Identify which cell holds the provided text, then report its [x, y] central coordinate. 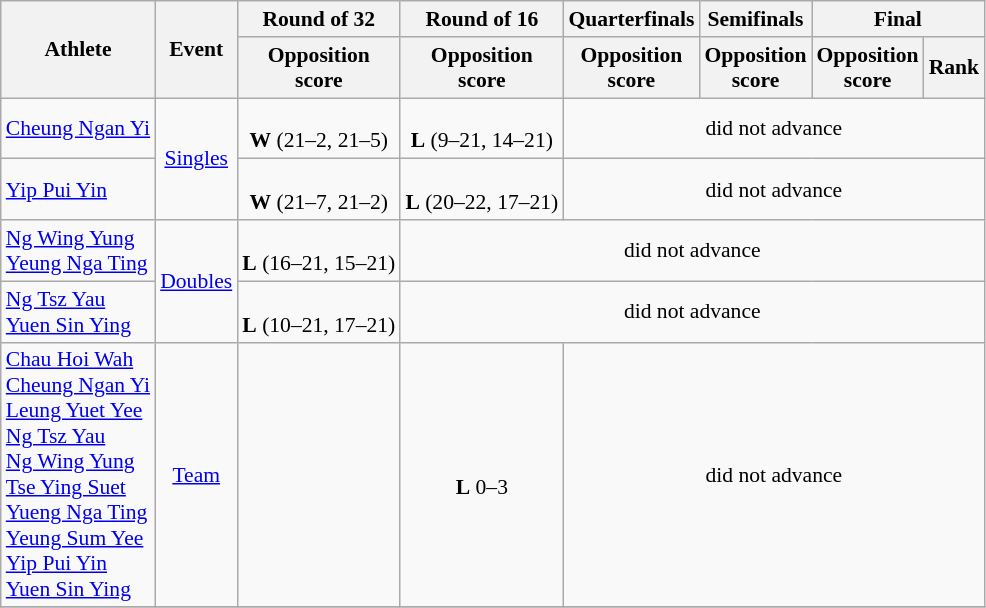
Ng Wing Yung Yeung Nga Ting [78, 250]
W (21–2, 21–5) [318, 128]
Chau Hoi Wah Cheung Ngan Yi Leung Yuet Yee Ng Tsz Yau Ng Wing Yung Tse Ying Suet Yueng Nga Ting Yeung Sum Yee Yip Pui Yin Yuen Sin Ying [78, 474]
Semifinals [755, 19]
Event [196, 50]
Singles [196, 159]
Rank [954, 68]
Ng Tsz Yau Yuen Sin Ying [78, 312]
Yip Pui Yin [78, 190]
L (10–21, 17–21) [318, 312]
L (16–21, 15–21) [318, 250]
Doubles [196, 281]
Team [196, 474]
L 0–3 [482, 474]
Round of 32 [318, 19]
Cheung Ngan Yi [78, 128]
W (21–7, 21–2) [318, 190]
Final [898, 19]
L (20–22, 17–21) [482, 190]
L (9–21, 14–21) [482, 128]
Round of 16 [482, 19]
Quarterfinals [631, 19]
Athlete [78, 50]
